For the text-containing cell, return its midpoint in (X, Y) coordinate format. 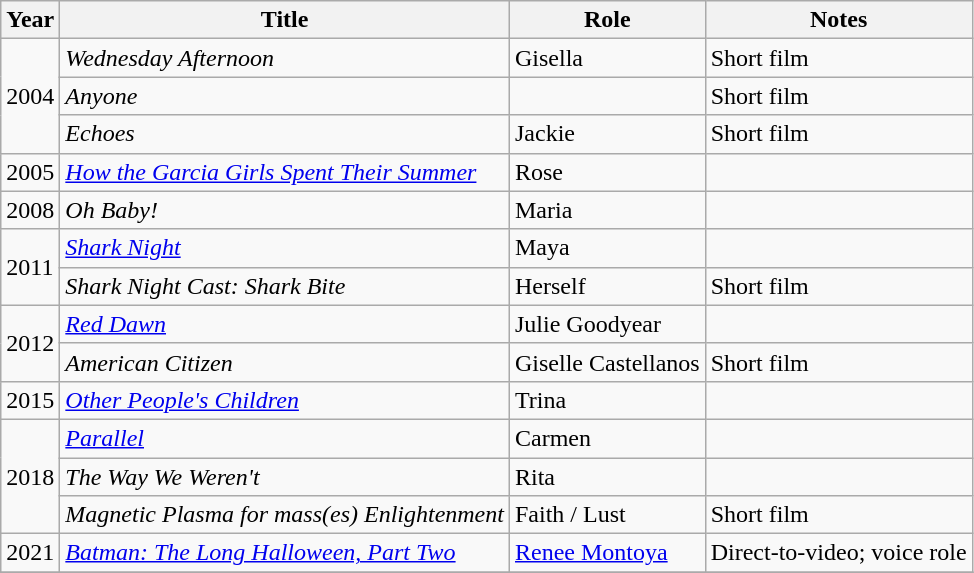
Anyone (285, 96)
Role (607, 20)
Trina (607, 400)
Direct-to-video; voice role (838, 553)
Rose (607, 172)
How the Garcia Girls Spent Their Summer (285, 172)
Echoes (285, 134)
Giselle Castellanos (607, 362)
Other People's Children (285, 400)
Red Dawn (285, 324)
Herself (607, 286)
Maria (607, 210)
2012 (30, 343)
2005 (30, 172)
Parallel (285, 438)
2004 (30, 96)
Gisella (607, 58)
Magnetic Plasma for mass(es) Enlightenment (285, 515)
Year (30, 20)
2011 (30, 267)
Carmen (607, 438)
Julie Goodyear (607, 324)
2015 (30, 400)
Title (285, 20)
Shark Night Cast: Shark Bite (285, 286)
Oh Baby! (285, 210)
Notes (838, 20)
Renee Montoya (607, 553)
2018 (30, 476)
Shark Night (285, 248)
Wednesday Afternoon (285, 58)
Faith / Lust (607, 515)
Batman: The Long Halloween, Part Two (285, 553)
American Citizen (285, 362)
Rita (607, 477)
Maya (607, 248)
Jackie (607, 134)
2008 (30, 210)
The Way We Weren't (285, 477)
2021 (30, 553)
